Output the [X, Y] coordinate of the center of the cell containing the given text.  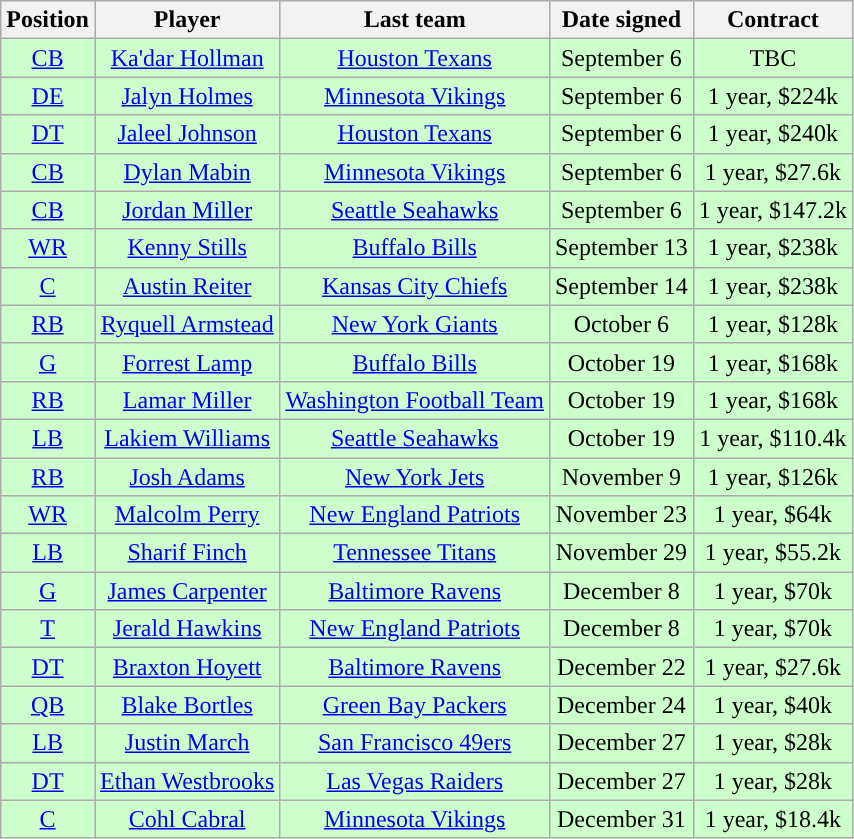
1 year, $110.4k [772, 438]
Austin Reiter [186, 286]
Washington Football Team [415, 400]
New York Giants [415, 324]
Cohl Cabral [186, 819]
Sharif Finch [186, 553]
December 24 [621, 705]
Player [186, 20]
1 year, $55.2k [772, 553]
Lakiem Williams [186, 438]
Jordan Miller [186, 210]
QB [48, 705]
Malcolm Perry [186, 515]
1 year, $18.4k [772, 819]
Justin March [186, 743]
1 year, $126k [772, 477]
1 year, $224k [772, 96]
October 6 [621, 324]
Braxton Hoyett [186, 667]
December 31 [621, 819]
Green Bay Packers [415, 705]
Dylan Mabin [186, 172]
Date signed [621, 20]
Ryquell Armstead [186, 324]
Jalyn Holmes [186, 96]
1 year, $64k [772, 515]
November 9 [621, 477]
James Carpenter [186, 591]
September 14 [621, 286]
Jerald Hawkins [186, 629]
December 22 [621, 667]
San Francisco 49ers [415, 743]
New York Jets [415, 477]
DE [48, 96]
November 23 [621, 515]
Forrest Lamp [186, 362]
Ethan Westbrooks [186, 781]
T [48, 629]
1 year, $147.2k [772, 210]
November 29 [621, 553]
Contract [772, 20]
Blake Bortles [186, 705]
Josh Adams [186, 477]
Last team [415, 20]
Position [48, 20]
September 13 [621, 248]
Kenny Stills [186, 248]
1 year, $128k [772, 324]
Jaleel Johnson [186, 134]
TBC [772, 58]
1 year, $40k [772, 705]
1 year, $240k [772, 134]
Tennessee Titans [415, 553]
Lamar Miller [186, 400]
Las Vegas Raiders [415, 781]
Kansas City Chiefs [415, 286]
Ka'dar Hollman [186, 58]
